Identify which cell holds the provided text, then report its (x, y) central coordinate. 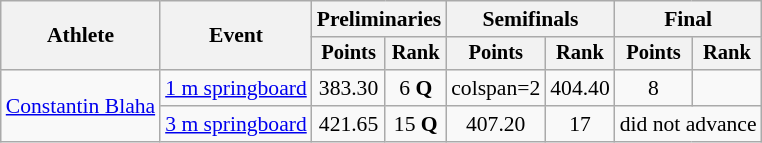
6 Q (416, 88)
17 (580, 124)
colspan=2 (496, 88)
Preliminaries (379, 19)
1 m springboard (236, 88)
Event (236, 36)
15 Q (416, 124)
404.40 (580, 88)
did not advance (688, 124)
407.20 (496, 124)
Constantin Blaha (80, 106)
8 (654, 88)
383.30 (349, 88)
Semifinals (530, 19)
Final (688, 19)
421.65 (349, 124)
3 m springboard (236, 124)
Athlete (80, 36)
